Provide the [X, Y] coordinate of the cell's center where the given text is located.  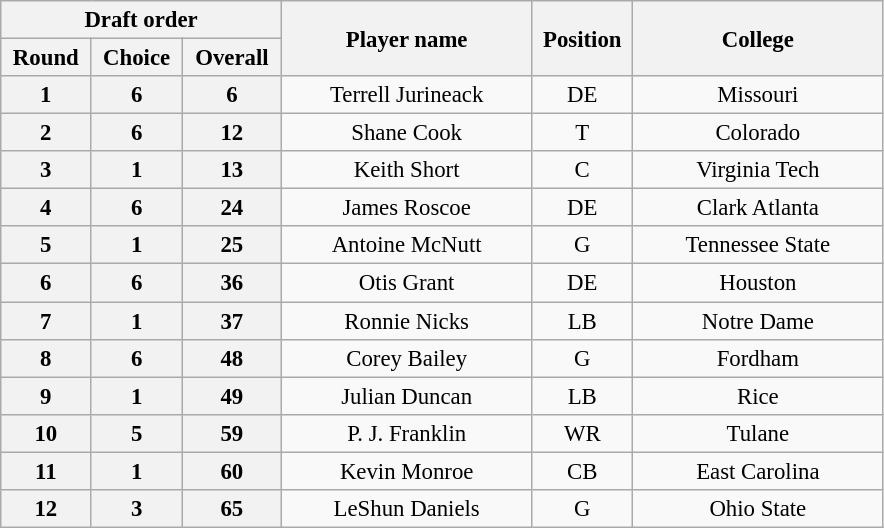
Rice [758, 396]
Notre Dame [758, 321]
C [582, 170]
49 [232, 396]
Overall [232, 58]
East Carolina [758, 471]
Player name [406, 38]
25 [232, 245]
Clark Atlanta [758, 208]
Shane Cook [406, 133]
8 [46, 358]
60 [232, 471]
P. J. Franklin [406, 433]
Kevin Monroe [406, 471]
College [758, 38]
11 [46, 471]
Tulane [758, 433]
Ronnie Nicks [406, 321]
59 [232, 433]
Draft order [142, 20]
24 [232, 208]
10 [46, 433]
Corey Bailey [406, 358]
48 [232, 358]
Keith Short [406, 170]
Colorado [758, 133]
Position [582, 38]
37 [232, 321]
CB [582, 471]
4 [46, 208]
2 [46, 133]
65 [232, 509]
Terrell Jurineack [406, 95]
Round [46, 58]
36 [232, 283]
Ohio State [758, 509]
LeShun Daniels [406, 509]
Virginia Tech [758, 170]
T [582, 133]
Houston [758, 283]
Fordham [758, 358]
13 [232, 170]
Choice [137, 58]
Otis Grant [406, 283]
Antoine McNutt [406, 245]
James Roscoe [406, 208]
Missouri [758, 95]
Tennessee State [758, 245]
Julian Duncan [406, 396]
WR [582, 433]
9 [46, 396]
7 [46, 321]
